Extract the [X, Y] coordinate from the center of the cell holding the provided text.  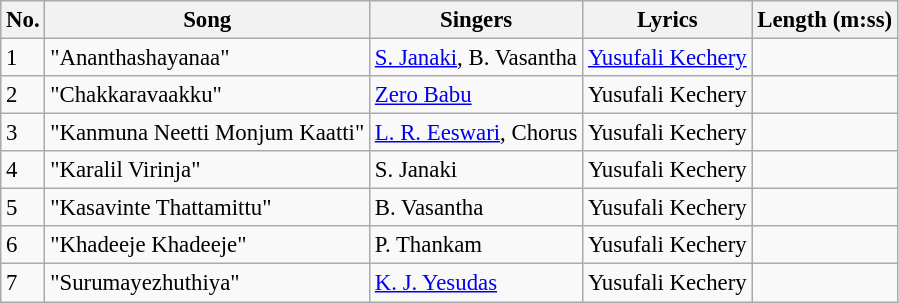
5 [23, 208]
"Chakkaravaakku" [208, 95]
"Ananthashayanaa" [208, 58]
4 [23, 170]
B. Vasantha [476, 208]
1 [23, 58]
P. Thankam [476, 245]
"Surumayezhuthiya" [208, 283]
"Khadeeje Khadeeje" [208, 245]
L. R. Eeswari, Chorus [476, 133]
6 [23, 245]
No. [23, 20]
2 [23, 95]
Zero Babu [476, 95]
3 [23, 133]
"Karalil Virinja" [208, 170]
K. J. Yesudas [476, 283]
Singers [476, 20]
7 [23, 283]
"Kanmuna Neetti Monjum Kaatti" [208, 133]
Song [208, 20]
S. Janaki [476, 170]
S. Janaki, B. Vasantha [476, 58]
Lyrics [668, 20]
"Kasavinte Thattamittu" [208, 208]
Length (m:ss) [824, 20]
